From the cell containing the given text, extract its center point as [x, y] coordinate. 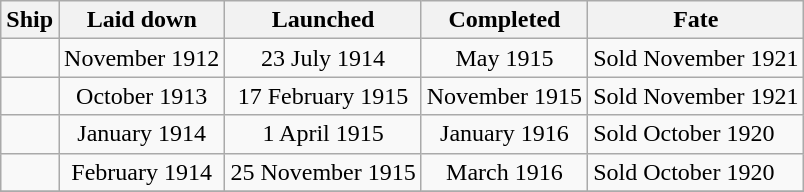
November 1915 [504, 96]
November 1912 [142, 58]
March 1916 [504, 172]
17 February 1915 [323, 96]
Launched [323, 20]
May 1915 [504, 58]
1 April 1915 [323, 134]
25 November 1915 [323, 172]
Fate [696, 20]
February 1914 [142, 172]
January 1916 [504, 134]
Completed [504, 20]
23 July 1914 [323, 58]
January 1914 [142, 134]
October 1913 [142, 96]
Ship [30, 20]
Laid down [142, 20]
